Return (X, Y) of the center of cell containing provided text 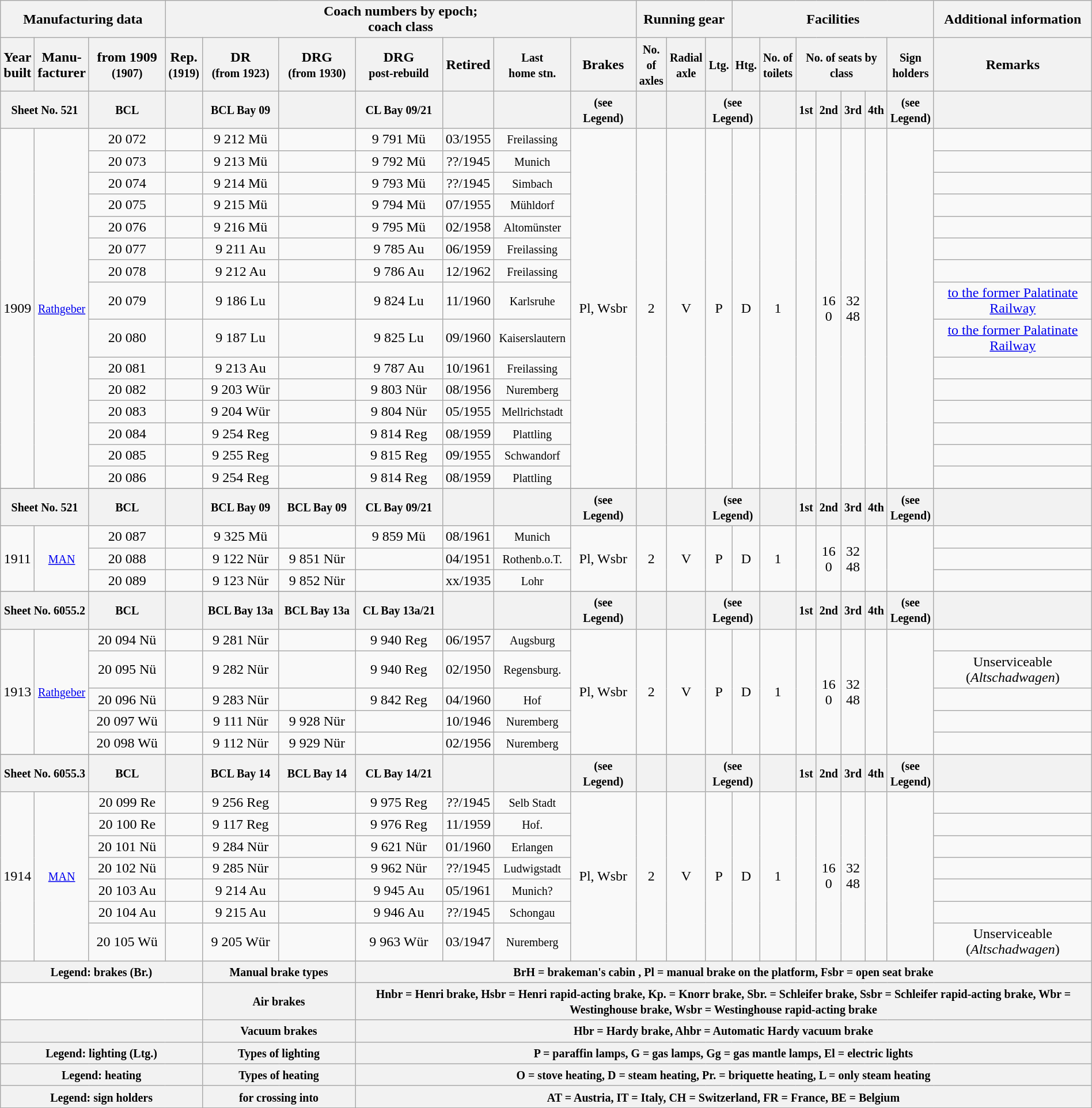
Augsburg (532, 640)
for crossing into (279, 1096)
Erlangen (532, 847)
06/1959 (468, 249)
04/1951 (468, 559)
05/1955 (468, 412)
Sheet No. 6055.3 (45, 773)
20 085 (127, 456)
09/1960 (468, 337)
Brakes (604, 64)
9 204 Wür (241, 412)
9 842 Reg (399, 699)
DR(from 1923) (241, 64)
9 946 Au (399, 912)
1914 (17, 876)
01/1960 (468, 847)
9 117 Reg (241, 825)
9 825 Lu (399, 337)
Coach numbers by epoch;coach class (401, 20)
9 785 Au (399, 249)
20 074 (127, 183)
03/1947 (468, 942)
9 851 Nür (317, 559)
20 087 (127, 537)
03/1955 (468, 139)
20 080 (127, 337)
20 094 Nü (127, 640)
04/1960 (468, 699)
20 105 Wü (127, 942)
20 097 Wü (127, 721)
20 073 (127, 161)
9 213 Mü (241, 161)
06/1957 (468, 640)
9 283 Nür (241, 699)
9 824 Lu (399, 301)
Legend: heating (101, 1075)
CL Bay 14/21 (399, 773)
Radialaxle (686, 64)
9 213 Au (241, 368)
Rothenb.o.T. (532, 559)
11/1959 (468, 825)
from 1909(1907) (127, 64)
20 102 Nü (127, 868)
Retired (468, 64)
Rep.(1919) (184, 64)
Running gear (684, 20)
10/1946 (468, 721)
Air brakes (279, 1001)
Karlsruhe (532, 301)
Additional information (1013, 20)
9 963 Wür (399, 942)
9 112 Nür (241, 743)
20 096 Nü (127, 699)
9 281 Nür (241, 640)
20 075 (127, 205)
AT = Austria, IT = Italy, CH = Switzerland, FR = France, BE = Belgium (723, 1096)
9 284 Nür (241, 847)
Ltg. (719, 64)
9 859 Mü (399, 537)
9 285 Nür (241, 868)
O = stove heating, D = steam heating, Pr. = briquette heating, L = only steam heating (723, 1075)
07/1955 (468, 205)
02/1950 (468, 669)
No. oftoilets (778, 64)
No. ofaxles (651, 64)
Hof. (532, 825)
9 216 Mü (241, 227)
08/1956 (468, 390)
Htg. (746, 64)
20 076 (127, 227)
DRGpost-rebuild (399, 64)
09/1955 (468, 456)
DRG(from 1930) (317, 64)
9 852 Nür (317, 580)
9 787 Au (399, 368)
1909 (17, 309)
9 186 Lu (241, 301)
Yearbuilt (17, 64)
9 187 Lu (241, 337)
Hof (532, 699)
20 086 (127, 477)
Facilities (833, 20)
05/1961 (468, 890)
9 793 Mü (399, 183)
02/1958 (468, 227)
9 256 Reg (241, 803)
Last home stn. (532, 64)
20 078 (127, 271)
9 211 Au (241, 249)
9 255 Reg (241, 456)
Manual brake types (279, 972)
Kaiserslautern (532, 337)
08/1961 (468, 537)
1911 (17, 559)
9 928 Nür (317, 721)
20 077 (127, 249)
20 081 (127, 368)
9 123 Nür (241, 580)
20 089 (127, 580)
Types of lighting (279, 1053)
9 976 Reg (399, 825)
Ludwigstadt (532, 868)
Munich? (532, 890)
Legend: lighting (Ltg.) (101, 1053)
Lohr (532, 580)
xx/1935 (468, 580)
9 215 Au (241, 912)
02/1956 (468, 743)
9 203 Wür (241, 390)
Regensburg. (532, 669)
9 792 Mü (399, 161)
Hbr = Hardy brake, Ahbr = Automatic Hardy vacuum brake (723, 1031)
9 975 Reg (399, 803)
9 929 Nür (317, 743)
20 101 Nü (127, 847)
20 084 (127, 434)
9 621 Nür (399, 847)
11/1960 (468, 301)
Legend: sign holders (101, 1096)
9 282 Nür (241, 669)
9 214 Au (241, 890)
9 212 Mü (241, 139)
Manu-facturer (62, 64)
20 095 Nü (127, 669)
Manufacturing data (83, 20)
Mellrichstadt (532, 412)
20 103 Au (127, 890)
9 794 Mü (399, 205)
20 088 (127, 559)
9 791 Mü (399, 139)
Selb Stadt (532, 803)
9 214 Mü (241, 183)
Mühldorf (532, 205)
Signholders (910, 64)
P = paraffin lamps, G = gas lamps, Gg = gas mantle lamps, El = electric lights (723, 1053)
Schongau (532, 912)
9 795 Mü (399, 227)
Sheet No. 6055.2 (45, 610)
20 082 (127, 390)
9 803 Nür (399, 390)
20 072 (127, 139)
20 104 Au (127, 912)
9 786 Au (399, 271)
9 962 Nür (399, 868)
9 212 Au (241, 271)
No. of seats by class (842, 64)
20 100 Re (127, 825)
BrH = brakeman's cabin , Pl = manual brake on the platform, Fsbr = open seat brake (723, 972)
Types of heating (279, 1075)
10/1961 (468, 368)
Legend: brakes (Br.) (101, 972)
9 122 Nür (241, 559)
Altomünster (532, 227)
9 215 Mü (241, 205)
9 804 Nür (399, 412)
Vacuum brakes (279, 1031)
9 815 Reg (399, 456)
Schwandorf (532, 456)
Remarks (1013, 64)
20 099 Re (127, 803)
Simbach (532, 183)
12/1962 (468, 271)
9 111 Nür (241, 721)
20 079 (127, 301)
CL Bay 13a/21 (399, 610)
1913 (17, 691)
20 083 (127, 412)
9 325 Mü (241, 537)
20 098 Wü (127, 743)
9 945 Au (399, 890)
9 205 Wür (241, 942)
